Capture the cell that displays the provided text and extract its [X, Y] central coordinate. 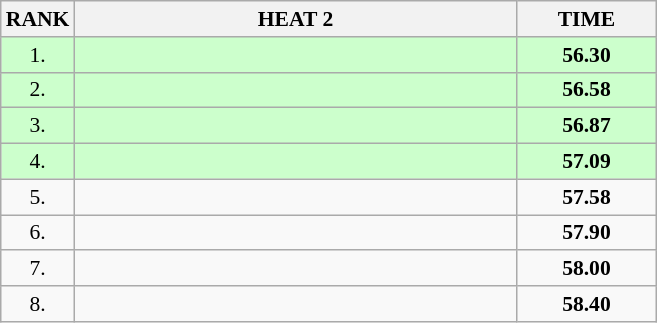
4. [38, 162]
58.40 [587, 304]
6. [38, 233]
RANK [38, 19]
57.58 [587, 197]
HEAT 2 [295, 19]
1. [38, 55]
56.58 [587, 90]
57.09 [587, 162]
TIME [587, 19]
5. [38, 197]
8. [38, 304]
58.00 [587, 269]
57.90 [587, 233]
56.87 [587, 126]
3. [38, 126]
7. [38, 269]
2. [38, 90]
56.30 [587, 55]
